Detect which cell encompasses the target text, then output its (X, Y) center coordinate. 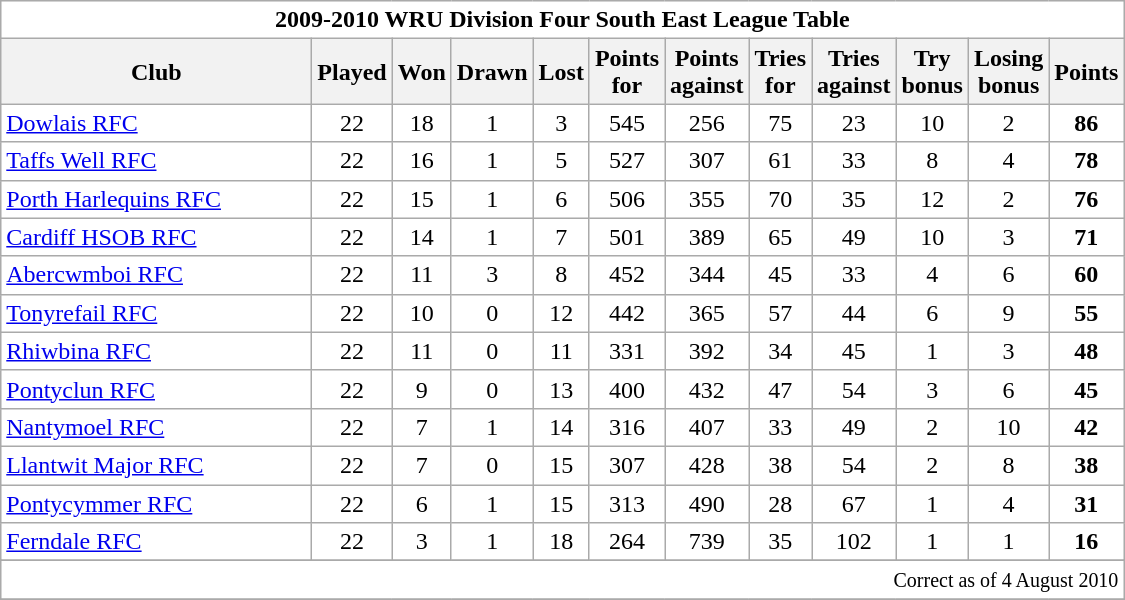
Ferndale RFC (156, 542)
Abercwmboi RFC (156, 275)
400 (626, 389)
48 (1086, 351)
28 (780, 503)
452 (626, 275)
34 (780, 351)
506 (626, 199)
55 (1086, 313)
264 (626, 542)
490 (706, 503)
23 (854, 123)
Cardiff HSOB RFC (156, 237)
Losing bonus (1008, 72)
432 (706, 389)
Tries for (780, 72)
76 (1086, 199)
Club (156, 72)
5 (561, 161)
71 (1086, 237)
Llantwit Major RFC (156, 465)
527 (626, 161)
365 (706, 313)
61 (780, 161)
78 (1086, 161)
389 (706, 237)
344 (706, 275)
Points (1086, 72)
70 (780, 199)
392 (706, 351)
42 (1086, 427)
Rhiwbina RFC (156, 351)
67 (854, 503)
Nantymoel RFC (156, 427)
2009-2010 WRU Division Four South East League Table (562, 20)
57 (780, 313)
Won (422, 72)
Tries against (854, 72)
Tonyrefail RFC (156, 313)
442 (626, 313)
Drawn (492, 72)
86 (1086, 123)
316 (626, 427)
Pontyclun RFC (156, 389)
Taffs Well RFC (156, 161)
Points for (626, 72)
Lost (561, 72)
65 (780, 237)
313 (626, 503)
Correct as of 4 August 2010 (562, 580)
545 (626, 123)
31 (1086, 503)
Try bonus (932, 72)
501 (626, 237)
739 (706, 542)
60 (1086, 275)
Porth Harlequins RFC (156, 199)
102 (854, 542)
355 (706, 199)
75 (780, 123)
13 (561, 389)
256 (706, 123)
407 (706, 427)
Played (352, 72)
Points against (706, 72)
428 (706, 465)
Pontycymmer RFC (156, 503)
44 (854, 313)
331 (626, 351)
Dowlais RFC (156, 123)
47 (780, 389)
